Identify which cell holds the provided text, then report its [X, Y] central coordinate. 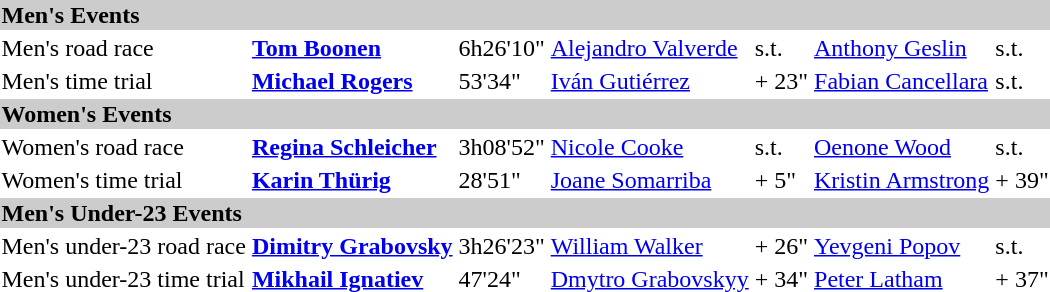
Regina Schleicher [352, 147]
+ 5" [781, 180]
Men's Events [525, 15]
Michael Rogers [352, 81]
+ 39" [1022, 180]
Kristin Armstrong [902, 180]
Joane Somarriba [650, 180]
Tom Boonen [352, 48]
+ 23" [781, 81]
3h26'23" [502, 246]
Iván Gutiérrez [650, 81]
Men's time trial [124, 81]
+ 26" [781, 246]
53'34" [502, 81]
Oenone Wood [902, 147]
Men's Under-23 Events [525, 213]
Men's road race [124, 48]
6h26'10" [502, 48]
Men's under-23 road race [124, 246]
Nicole Cooke [650, 147]
Dimitry Grabovsky [352, 246]
William Walker [650, 246]
Yevgeni Popov [902, 246]
Women's Events [525, 114]
3h08'52" [502, 147]
Fabian Cancellara [902, 81]
Anthony Geslin [902, 48]
Alejandro Valverde [650, 48]
Karin Thürig [352, 180]
28'51" [502, 180]
Women's road race [124, 147]
Women's time trial [124, 180]
